Output the [X, Y] coordinate of the center of the cell containing the given text.  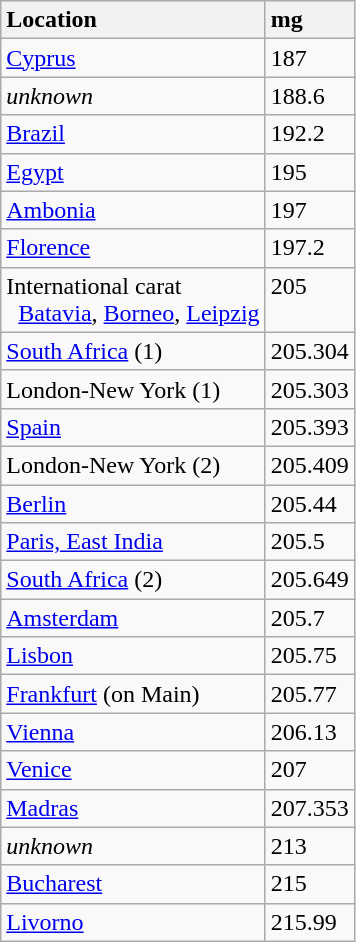
Frankfurt (on Main) [133, 694]
205.7 [310, 618]
London-New York (1) [133, 389]
197 [310, 210]
Brazil [133, 134]
192.2 [310, 134]
London-New York (2) [133, 465]
207.353 [310, 808]
195 [310, 172]
Location [133, 20]
213 [310, 846]
205 [310, 300]
Cyprus [133, 58]
205.44 [310, 503]
205.77 [310, 694]
Venice [133, 770]
Florence [133, 248]
Egypt [133, 172]
205.75 [310, 656]
Livorno [133, 922]
205.393 [310, 427]
205.649 [310, 580]
205.409 [310, 465]
207 [310, 770]
Paris, East India [133, 542]
mg [310, 20]
187 [310, 58]
215.99 [310, 922]
Spain [133, 427]
197.2 [310, 248]
Bucharest [133, 884]
Vienna [133, 732]
205.304 [310, 351]
South Africa (2) [133, 580]
Amsterdam [133, 618]
205.303 [310, 389]
Madras [133, 808]
215 [310, 884]
Lisbon [133, 656]
205.5 [310, 542]
Berlin [133, 503]
188.6 [310, 96]
206.13 [310, 732]
International carat Batavia, Borneo, Leipzig [133, 300]
South Africa (1) [133, 351]
Ambonia [133, 210]
